Find where the given text appears and provide that cell's center as [X, Y] coordinate. 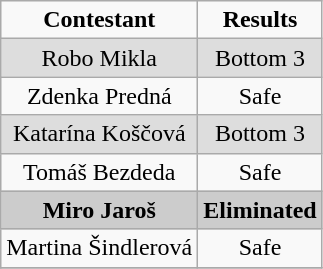
Martina Šindlerová [100, 248]
Tomáš Bezdeda [100, 172]
Katarína Koščová [100, 134]
Eliminated [260, 210]
Robo Mikla [100, 58]
Results [260, 20]
Miro Jaroš [100, 210]
Zdenka Predná [100, 96]
Contestant [100, 20]
